Determine the [X, Y] coordinate at the center of the cell enclosing the given text.  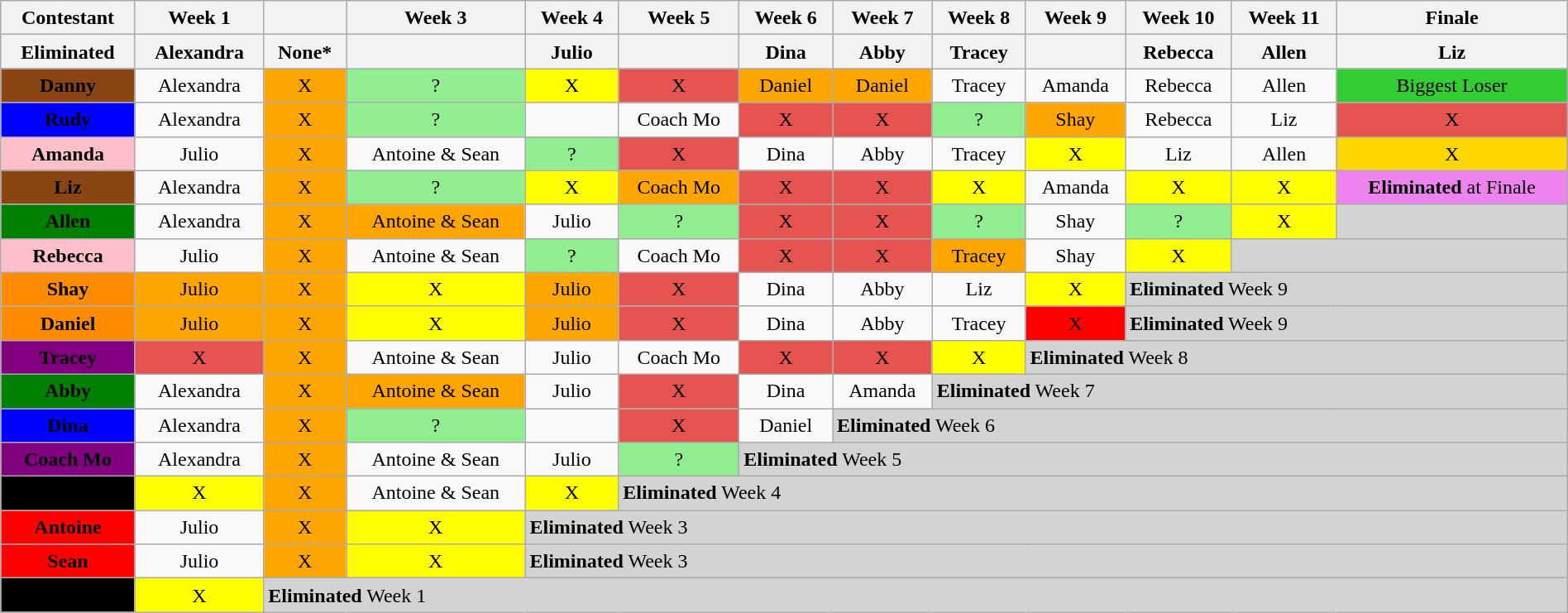
Eliminated Week 7 [1250, 390]
Eliminated at Finale [1452, 187]
Week 6 [786, 18]
Week 11 [1284, 18]
Eliminated Week 8 [1297, 357]
Week 8 [979, 18]
Rudy [68, 119]
Week 1 [199, 18]
Week 3 [436, 18]
Eliminated Week 5 [1154, 460]
Finale [1452, 18]
Biggest Loser [1452, 86]
Eliminated Week 4 [1093, 493]
Week 9 [1075, 18]
Week 5 [679, 18]
Danny [68, 86]
Sean [68, 561]
Week 10 [1179, 18]
Week 4 [572, 18]
Eliminated Week 1 [915, 596]
Contestant [68, 18]
Antoine [68, 528]
Eliminated [68, 51]
Eliminated Week 6 [1201, 425]
Week 7 [883, 18]
None* [305, 51]
